Find where the given text appears and provide that cell's center as [X, Y] coordinate. 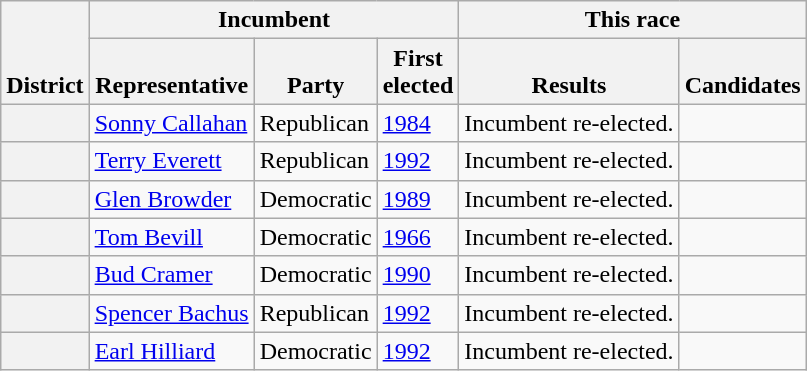
Firstelected [418, 72]
Results [569, 72]
Earl Hilliard [172, 351]
Tom Bevill [172, 237]
Candidates [742, 72]
Party [316, 72]
Representative [172, 72]
1966 [418, 237]
Terry Everett [172, 161]
1989 [418, 199]
Spencer Bachus [172, 313]
This race [632, 20]
Glen Browder [172, 199]
District [45, 52]
Sonny Callahan [172, 123]
1990 [418, 275]
1984 [418, 123]
Bud Cramer [172, 275]
Incumbent [274, 20]
